Provide the [x, y] coordinate of the cell's center where the given text is located.  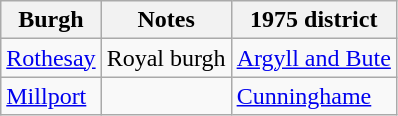
1975 district [314, 20]
Royal burgh [166, 58]
Millport [51, 96]
Burgh [51, 20]
Argyll and Bute [314, 58]
Notes [166, 20]
Cunninghame [314, 96]
Rothesay [51, 58]
